For the text-containing cell, return its midpoint in [X, Y] coordinate format. 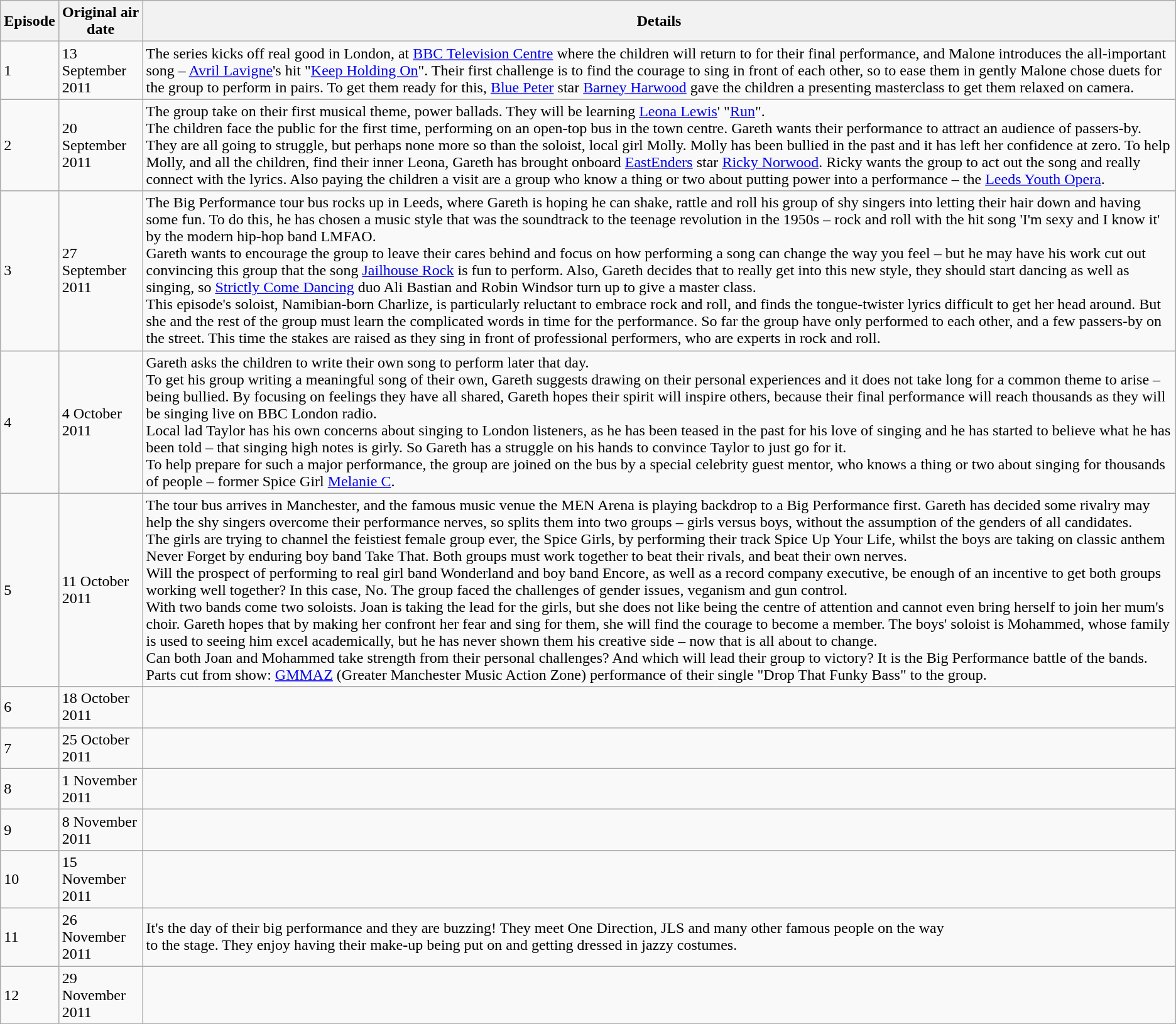
1 November 2011 [101, 789]
20 September 2011 [101, 145]
4 [30, 422]
9 [30, 829]
10 [30, 879]
3 [30, 271]
13 September 2011 [101, 70]
5 [30, 590]
18 October 2011 [101, 707]
Episode [30, 21]
15 November 2011 [101, 879]
1 [30, 70]
2 [30, 145]
27 September 2011 [101, 271]
7 [30, 748]
4 October 2011 [101, 422]
8 [30, 789]
8 November 2011 [101, 829]
6 [30, 707]
11 [30, 937]
12 [30, 995]
29 November 2011 [101, 995]
Details [659, 21]
Original air date [101, 21]
26 November 2011 [101, 937]
11 October 2011 [101, 590]
25 October 2011 [101, 748]
